Identify which cell holds the provided text, then report its (X, Y) central coordinate. 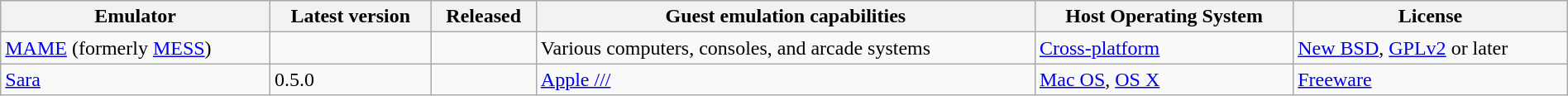
Freeware (1431, 79)
Mac OS, OS X (1164, 79)
Host Operating System (1164, 17)
Various computers, consoles, and arcade systems (786, 48)
Apple /// (786, 79)
License (1431, 17)
Emulator (136, 17)
New BSD, GPLv2 or later (1431, 48)
0.5.0 (351, 79)
Latest version (351, 17)
Cross-platform (1164, 48)
Released (483, 17)
MAME (formerly MESS) (136, 48)
Sara (136, 79)
Guest emulation capabilities (786, 17)
